Extract the [X, Y] coordinate from the center of the cell holding the provided text.  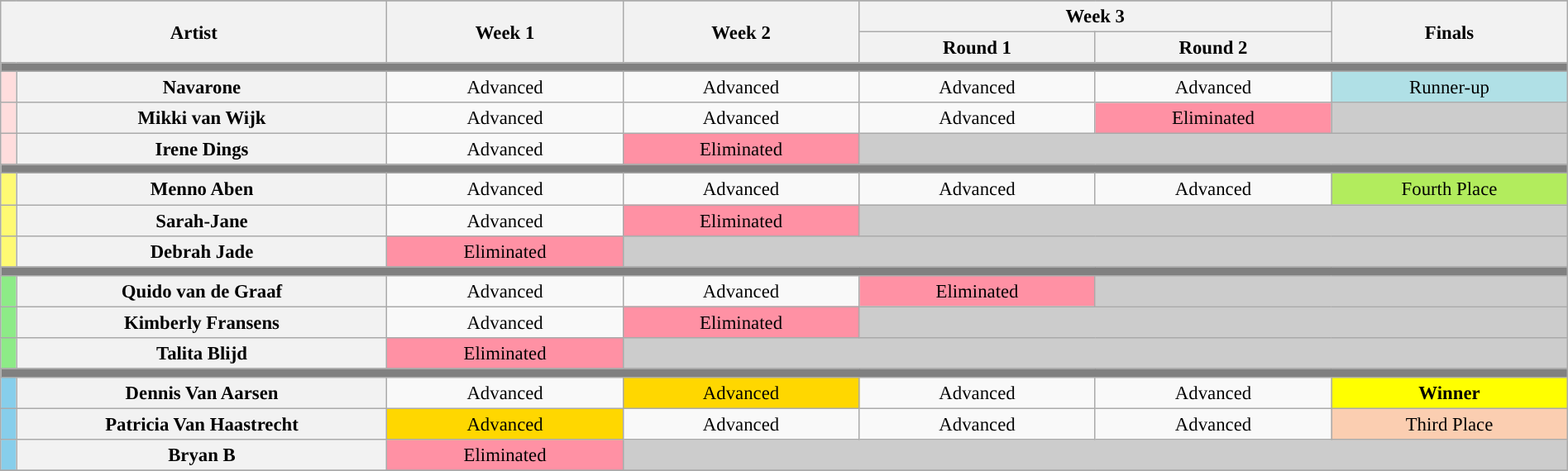
Week 2 [741, 31]
Quido van de Graaf [202, 291]
Bryan B [202, 455]
Menno Aben [202, 189]
Patricia Van Haastrecht [202, 424]
Navarone [202, 88]
Kimberly Fransens [202, 322]
Winner [1450, 393]
Round 2 [1212, 48]
Dennis Van Aarsen [202, 393]
Runner-up [1450, 88]
Finals [1450, 31]
Mikki van Wijk [202, 118]
Artist [194, 31]
Talita Blijd [202, 354]
Week 3 [1095, 17]
Irene Dings [202, 150]
Round 1 [978, 48]
Debrah Jade [202, 251]
Third Place [1450, 424]
Fourth Place [1450, 189]
Week 1 [504, 31]
Sarah-Jane [202, 221]
